Output the [x, y] coordinate of the center of the cell containing the given text.  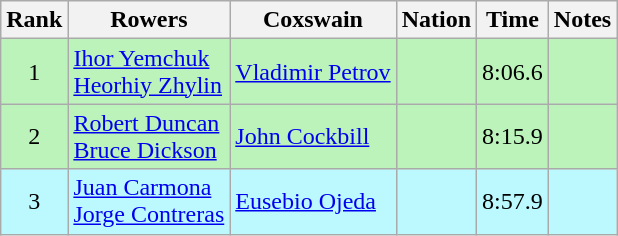
Coxswain [313, 20]
8:57.9 [513, 202]
1 [34, 72]
Robert DuncanBruce Dickson [149, 136]
John Cockbill [313, 136]
3 [34, 202]
Time [513, 20]
Rank [34, 20]
Eusebio Ojeda [313, 202]
Nation [436, 20]
Ihor YemchukHeorhiy Zhylin [149, 72]
Notes [582, 20]
Rowers [149, 20]
8:06.6 [513, 72]
Vladimir Petrov [313, 72]
2 [34, 136]
Juan CarmonaJorge Contreras [149, 202]
8:15.9 [513, 136]
